Output the [X, Y] coordinate of the center of the cell containing the given text.  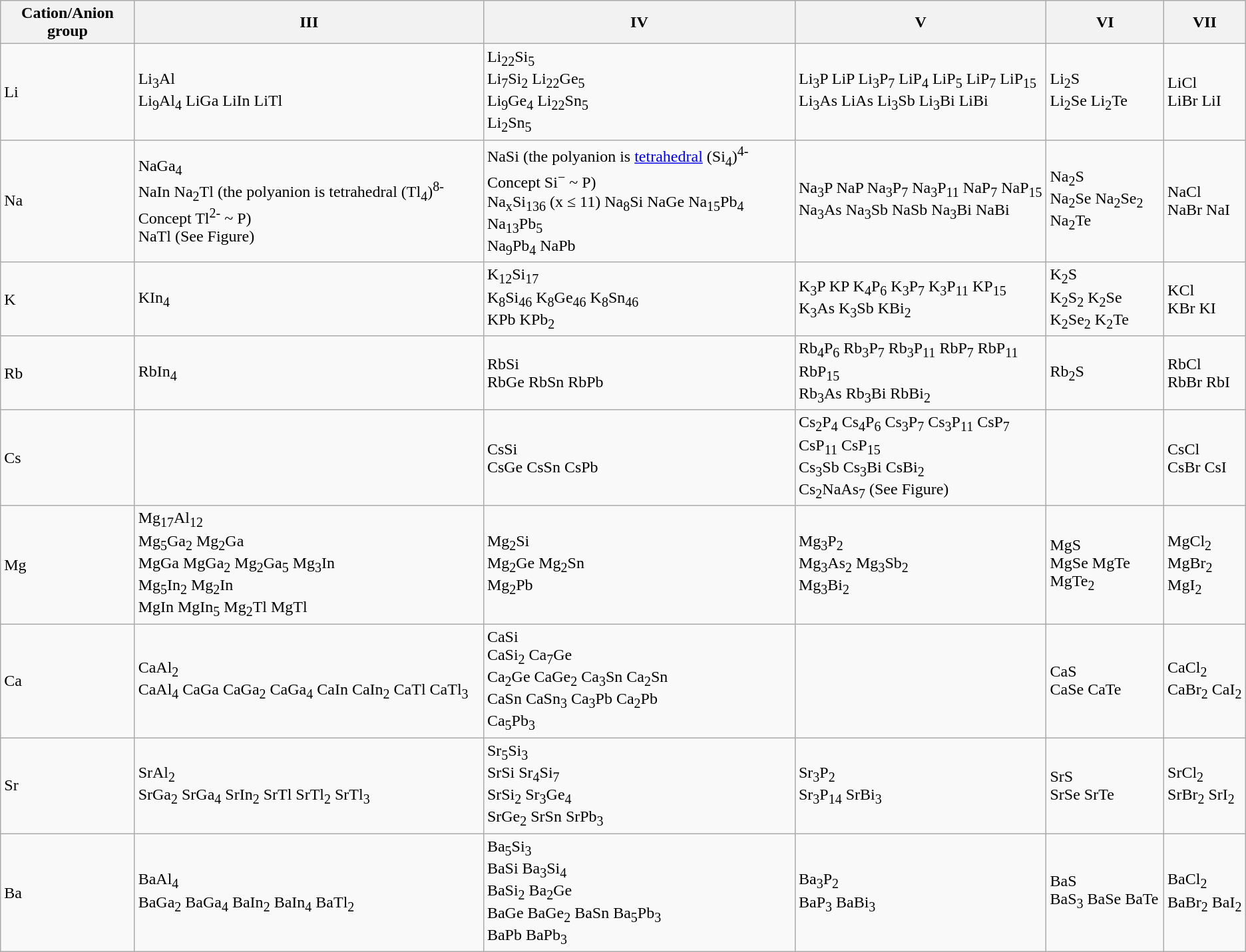
VII [1205, 23]
Mg [68, 564]
KClKBr KI [1205, 299]
Ba3P2BaP3 BaBi3 [921, 893]
Li2SLi2Se Li2Te [1105, 92]
CaCl2CaBr2 CaI2 [1205, 681]
Cs2P4 Cs4P6 Cs3P7 Cs3P11 CsP7 CsP11 CsP15Cs3Sb Cs3Bi CsBi2Cs2NaAs7 (See Figure) [921, 458]
SrSSrSe SrTe [1105, 786]
K3P KP K4P6 K3P7 K3P11 KP15K3As K3Sb KBi2 [921, 299]
CaSCaSe CaTe [1105, 681]
Ba5Si3BaSi Ba3Si4BaSi2 Ba2GeBaGe BaGe2 BaSn Ba5Pb3BaPb BaPb3 [639, 893]
Cation/Anion group [68, 23]
Na2SNa2Se Na2Se2Na2Te [1105, 201]
Mg2SiMg2Ge Mg2SnMg2Pb [639, 564]
RbClRbBr RbI [1205, 373]
Li22Si5Li7Si2 Li22Ge5Li9Ge4 Li22Sn5Li2Sn5 [639, 92]
Li3AlLi9Al4 LiGa LiIn LiTl [309, 92]
K [68, 299]
KIn4 [309, 299]
SrCl2SrBr2 SrI2 [1205, 786]
MgSMgSe MgTe MgTe2 [1105, 564]
NaGa4NaIn Na2Tl (the polyanion is tetrahedral (Tl4)8- Concept Tl2- ~ P)NaTl (See Figure) [309, 201]
Na [68, 201]
Li [68, 92]
Sr3P2Sr3P14 SrBi3 [921, 786]
VI [1105, 23]
Cs [68, 458]
SrAl2SrGa2 SrGa4 SrIn2 SrTl SrTl2 SrTl3 [309, 786]
NaSi (the polyanion is tetrahedral (Si4)4- Concept Si− ~ P)NaxSi136 (x ≤ 11) Na8Si NaGe Na15Pb4 Na13Pb5Na9Pb4 NaPb [639, 201]
Li3P LiP Li3P7 LiP4 LiP5 LiP7 LiP15Li3As LiAs Li3Sb Li3Bi LiBi [921, 92]
LiClLiBr LiI [1205, 92]
BaAl4BaGa2 BaGa4 BaIn2 BaIn4 BaTl2 [309, 893]
Rb2S [1105, 373]
III [309, 23]
Sr5Si3SrSi Sr4Si7SrSi2 Sr3Ge4SrGe2 SrSn SrPb3 [639, 786]
Sr [68, 786]
CsClCsBr CsI [1205, 458]
BaCl2BaBr2 BaI2 [1205, 893]
Ca [68, 681]
RbSiRbGe RbSn RbPb [639, 373]
IV [639, 23]
Mg17Al12Mg5Ga2 Mg2GaMgGa MgGa2 Mg2Ga5 Mg3InMg5In2 Mg2InMgIn MgIn5 Mg2Tl MgTl [309, 564]
V [921, 23]
Na3P NaP Na3P7 Na3P11 NaP7 NaP15Na3As Na3Sb NaSb Na3Bi NaBi [921, 201]
Mg3P2Mg3As2 Mg3Sb2Mg3Bi2 [921, 564]
K2SK2S2 K2SeK2Se2 K2Te [1105, 299]
Ba [68, 893]
MgCl2MgBr2 MgI2 [1205, 564]
NaClNaBr NaI [1205, 201]
K12Si17K8Si46 K8Ge46 K8Sn46KPb KPb2 [639, 299]
CsSiCsGe CsSn CsPb [639, 458]
CaAl2CaAl4 CaGa CaGa2 CaGa4 CaIn CaIn2 CaTl CaTl3 [309, 681]
RbIn4 [309, 373]
Rb4P6 Rb3P7 Rb3P11 RbP7 RbP11 RbP15Rb3As Rb3Bi RbBi2 [921, 373]
Rb [68, 373]
CaSiCaSi2 Ca7GeCa2Ge CaGe2 Ca3Sn Ca2SnCaSn CaSn3 Ca3Pb Ca2PbCa5Pb3 [639, 681]
BaSBaS3 BaSe BaTe [1105, 893]
